Detect which cell encompasses the target text, then output its [X, Y] center coordinate. 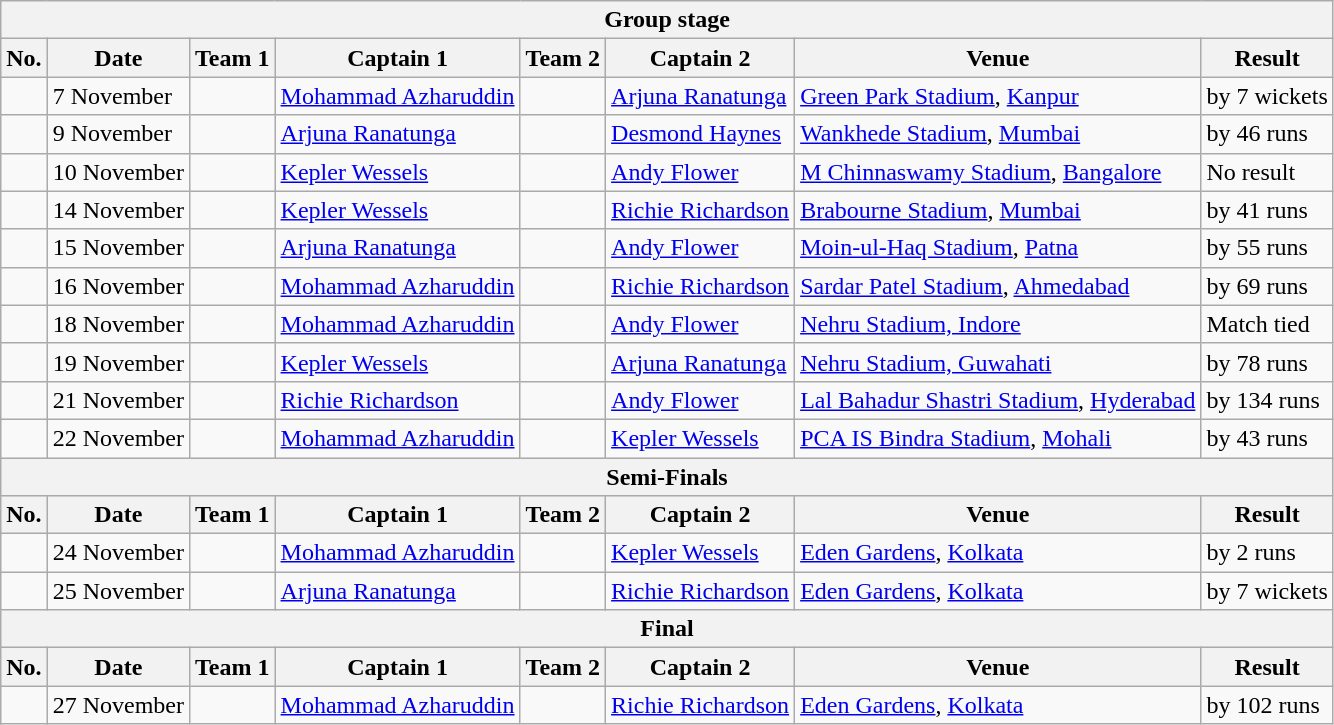
22 November [118, 438]
Nehru Stadium, Guwahati [998, 362]
Moin-ul-Haq Stadium, Patna [998, 248]
24 November [118, 553]
by 69 runs [1267, 286]
by 2 runs [1267, 553]
Lal Bahadur Shastri Stadium, Hyderabad [998, 400]
Group stage [668, 20]
Nehru Stadium, Indore [998, 324]
by 78 runs [1267, 362]
16 November [118, 286]
10 November [118, 172]
M Chinnaswamy Stadium, Bangalore [998, 172]
21 November [118, 400]
Semi-Finals [668, 477]
9 November [118, 134]
by 41 runs [1267, 210]
18 November [118, 324]
No result [1267, 172]
7 November [118, 96]
by 102 runs [1267, 705]
by 43 runs [1267, 438]
by 134 runs [1267, 400]
PCA IS Bindra Stadium, Mohali [998, 438]
27 November [118, 705]
Match tied [1267, 324]
Sardar Patel Stadium, Ahmedabad [998, 286]
Desmond Haynes [700, 134]
Green Park Stadium, Kanpur [998, 96]
Wankhede Stadium, Mumbai [998, 134]
by 46 runs [1267, 134]
by 55 runs [1267, 248]
14 November [118, 210]
19 November [118, 362]
15 November [118, 248]
25 November [118, 591]
Brabourne Stadium, Mumbai [998, 210]
Final [668, 629]
